Capture the cell that displays the provided text and extract its [x, y] central coordinate. 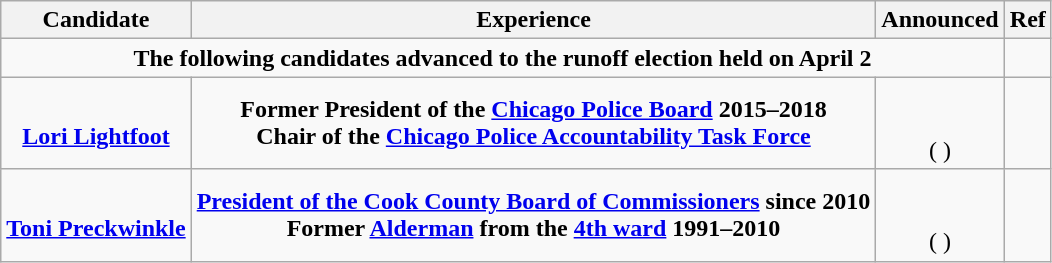
The following candidates advanced to the runoff election held on April 2 [503, 58]
Candidate [96, 20]
Lori Lightfoot [96, 123]
President of the Cook County Board of Commissioners since 2010Former Alderman from the 4th ward 1991–2010 [534, 215]
Experience [534, 20]
Ref [1028, 20]
Announced [940, 20]
Toni Preckwinkle [96, 215]
Former President of the Chicago Police Board 2015–2018Chair of the Chicago Police Accountability Task Force [534, 123]
